Find where the given text appears and provide that cell's center as (x, y) coordinate. 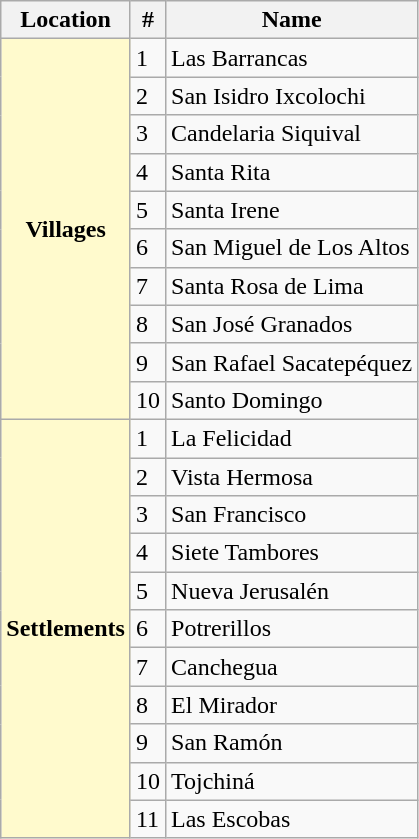
Villages (66, 230)
La Felicidad (292, 438)
San Rafael Sacatepéquez (292, 362)
Potrerillos (292, 629)
San Isidro Ixcolochi (292, 96)
Siete Tambores (292, 553)
Vista Hermosa (292, 477)
11 (148, 819)
San Francisco (292, 515)
San José Granados (292, 324)
Santa Rita (292, 172)
Las Barrancas (292, 58)
San Miguel de Los Altos (292, 248)
Santa Rosa de Lima (292, 286)
Santa Irene (292, 210)
Santo Domingo (292, 400)
Settlements (66, 628)
Nueva Jerusalén (292, 591)
El Mirador (292, 705)
Name (292, 20)
Las Escobas (292, 819)
San Ramón (292, 743)
# (148, 20)
Candelaria Siquival (292, 134)
Location (66, 20)
Tojchiná (292, 781)
Canchegua (292, 667)
